Detect which cell encompasses the target text, then output its [x, y] center coordinate. 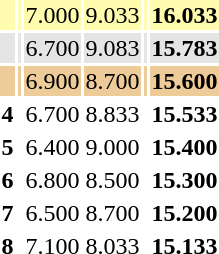
6.800 [52, 180]
9.000 [112, 147]
6.500 [52, 213]
6 [8, 180]
8.500 [112, 180]
6.400 [52, 147]
15.600 [184, 81]
7.000 [52, 15]
5 [8, 147]
8.833 [112, 114]
9.083 [112, 48]
15.400 [184, 147]
4 [8, 114]
15.783 [184, 48]
7 [8, 213]
9.033 [112, 15]
16.033 [184, 15]
6.900 [52, 81]
15.300 [184, 180]
15.533 [184, 114]
15.200 [184, 213]
